Locate the cell with the specified text and output its [x, y] center coordinate. 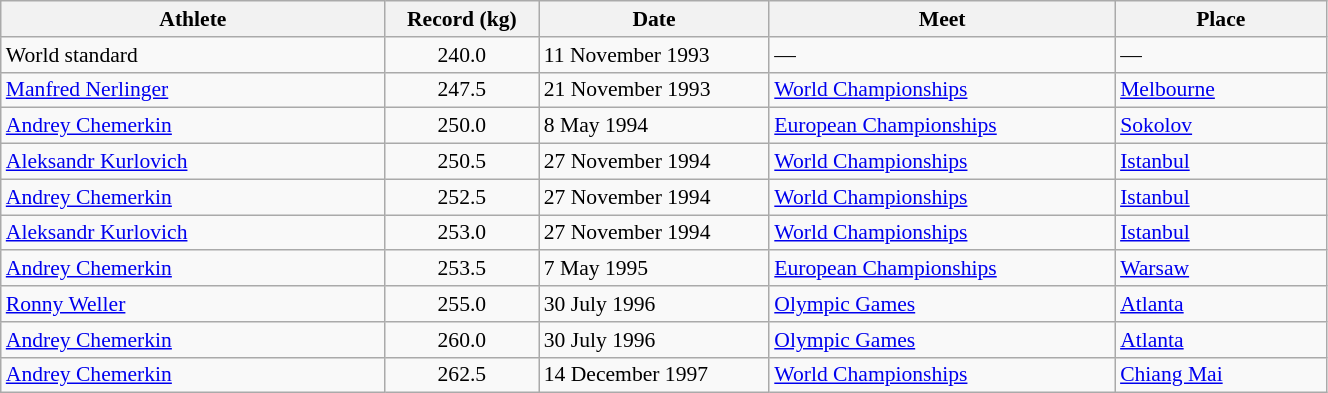
11 November 1993 [654, 55]
253.0 [462, 233]
World standard [193, 55]
250.5 [462, 162]
Sokolov [1220, 126]
Date [654, 19]
250.0 [462, 126]
Place [1220, 19]
Ronny Weller [193, 304]
Athlete [193, 19]
Chiang Mai [1220, 375]
260.0 [462, 340]
8 May 1994 [654, 126]
14 December 1997 [654, 375]
Warsaw [1220, 269]
21 November 1993 [654, 90]
253.5 [462, 269]
252.5 [462, 197]
Manfred Nerlinger [193, 90]
262.5 [462, 375]
Meet [942, 19]
Record (kg) [462, 19]
247.5 [462, 90]
240.0 [462, 55]
Melbourne [1220, 90]
255.0 [462, 304]
7 May 1995 [654, 269]
